Identify which cell holds the provided text, then report its [X, Y] central coordinate. 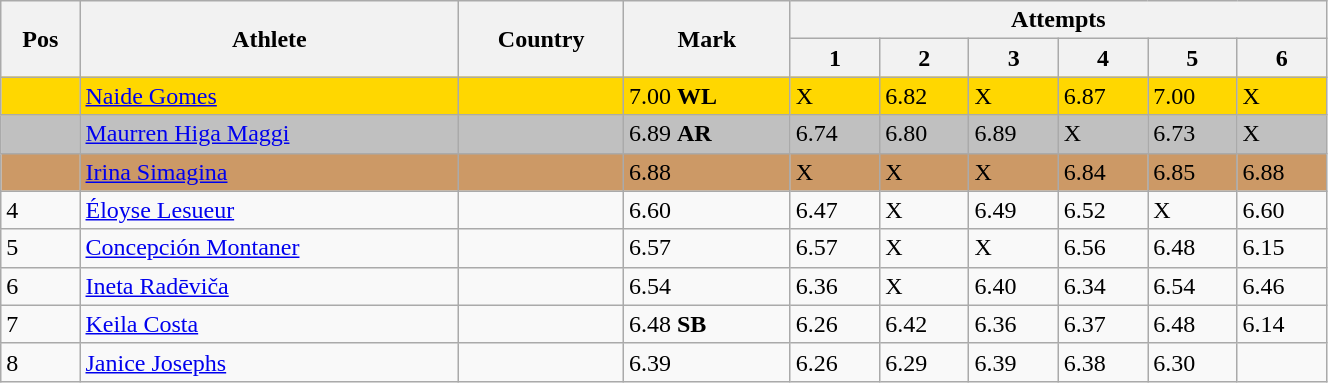
6.38 [1102, 362]
Mark [706, 39]
6.42 [924, 324]
6.87 [1102, 96]
3 [1014, 58]
Naide Gomes [270, 96]
Concepción Montaner [270, 248]
Maurren Higa Maggi [270, 134]
6.56 [1102, 248]
6.29 [924, 362]
6.40 [1014, 286]
6.52 [1102, 210]
6.47 [834, 210]
Country [542, 39]
7.00 WL [706, 96]
6.89 AR [706, 134]
6.46 [1282, 286]
6.15 [1282, 248]
6.84 [1102, 172]
6.89 [1014, 134]
8 [40, 362]
Janice Josephs [270, 362]
Pos [40, 39]
7 [40, 324]
Éloyse Lesueur [270, 210]
6.37 [1102, 324]
6.80 [924, 134]
6.30 [1192, 362]
7.00 [1192, 96]
Athlete [270, 39]
6.73 [1192, 134]
Irina Simagina [270, 172]
Attempts [1058, 20]
6.48 SB [706, 324]
6.85 [1192, 172]
2 [924, 58]
6.14 [1282, 324]
6.82 [924, 96]
Ineta Radēviča [270, 286]
6.74 [834, 134]
Keila Costa [270, 324]
1 [834, 58]
6.49 [1014, 210]
6.34 [1102, 286]
